Determine the (x, y) coordinate at the center of the cell enclosing the given text.  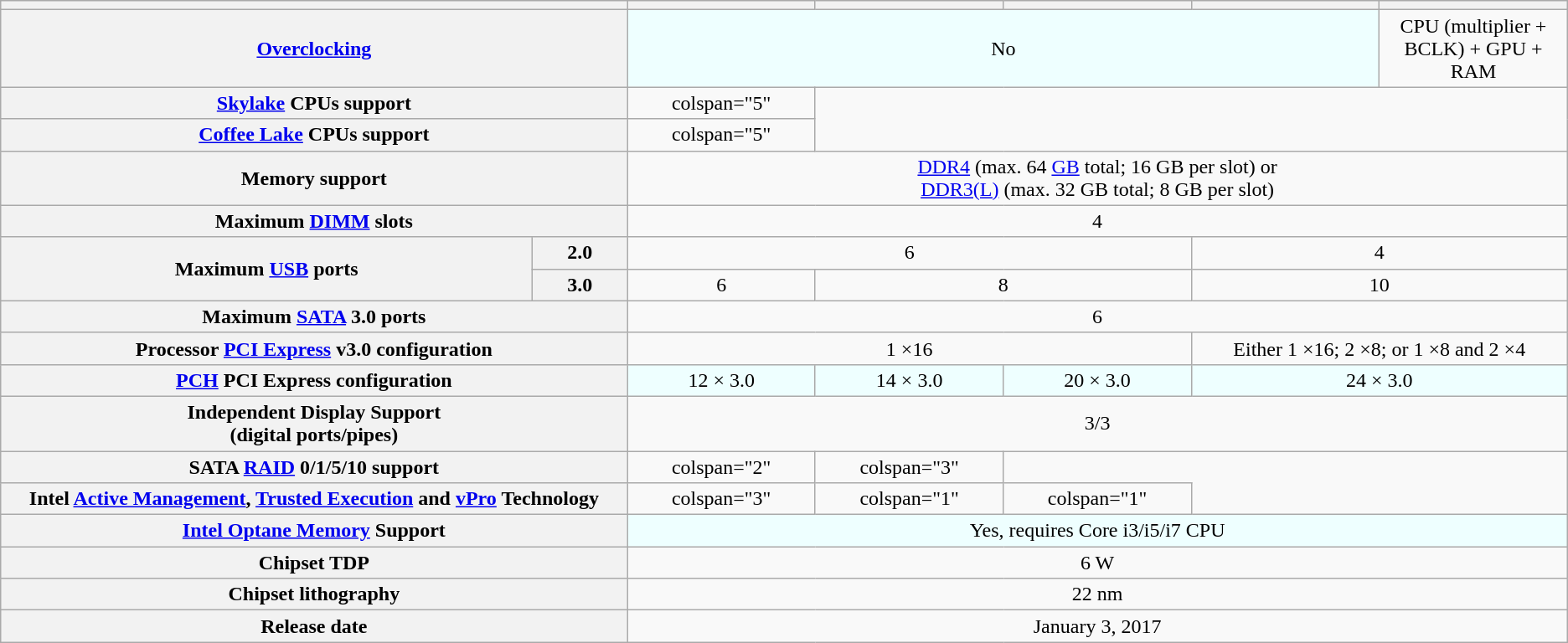
Either 1 ×16; 2 ×8; or 1 ×8 and 2 ×4 (1379, 348)
20 × 3.0 (1097, 380)
22 nm (1097, 594)
1 ×16 (910, 348)
12 × 3.0 (721, 380)
Skylake CPUs support (314, 103)
3/3 (1097, 424)
Maximum USB ports (266, 269)
January 3, 2017 (1097, 626)
Independent Display Support(digital ports/pipes) (314, 424)
2.0 (580, 253)
CPU (multiplier + BCLK) + GPU + RAM (1474, 49)
10 (1379, 285)
14 × 3.0 (909, 380)
Maximum DIMM slots (314, 221)
Intel Optane Memory Support (314, 531)
SATA RAID 0/1/5/10 support (314, 466)
Processor PCI Express v3.0 configuration (314, 348)
3.0 (580, 285)
Memory support (314, 177)
DDR4 (max. 64 GB total; 16 GB per slot) orDDR3(L) (max. 32 GB total; 8 GB per slot) (1097, 177)
PCH PCI Express configuration (314, 380)
Chipset TDP (314, 563)
8 (1003, 285)
Release date (314, 626)
Yes, requires Core i3/i5/i7 CPU (1097, 531)
Maximum SATA 3.0 ports (314, 316)
24 × 3.0 (1379, 380)
Chipset lithography (314, 594)
colspan="2" (721, 466)
Overclocking (314, 49)
No (1003, 49)
Coffee Lake CPUs support (314, 135)
Intel Active Management, Trusted Execution and vPro Technology (314, 499)
6 W (1097, 563)
